Detect which cell encompasses the target text, then output its (x, y) center coordinate. 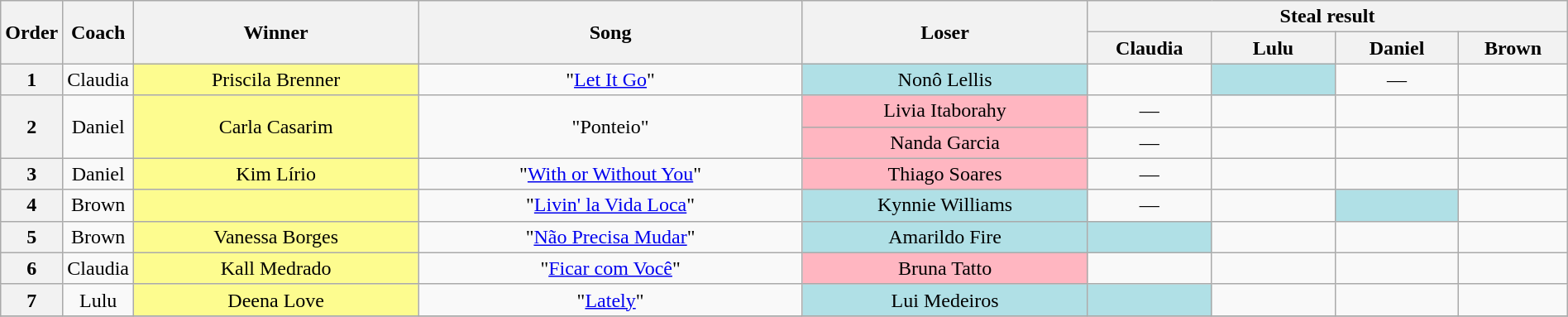
Song (610, 32)
Vanessa Borges (276, 237)
Amarildo Fire (944, 237)
Thiago Soares (944, 174)
Kim Lírio (276, 174)
3 (31, 174)
Deena Love (276, 300)
"Ponteio" (610, 127)
Coach (98, 32)
Priscila Brenner (276, 79)
Steal result (1327, 17)
7 (31, 300)
"Lately" (610, 300)
2 (31, 127)
Winner (276, 32)
4 (31, 205)
6 (31, 268)
Nanda Garcia (944, 142)
"With or Without You" (610, 174)
1 (31, 79)
Order (31, 32)
Livia Itaborahy (944, 111)
"Ficar com Você" (610, 268)
Loser (944, 32)
Kall Medrado (276, 268)
Bruna Tatto (944, 268)
Nonô Lellis (944, 79)
"Livin' la Vida Loca" (610, 205)
"Não Precisa Mudar" (610, 237)
Carla Casarim (276, 127)
5 (31, 237)
"Let It Go" (610, 79)
Kynnie Williams (944, 205)
Lui Medeiros (944, 300)
